Determine the (X, Y) coordinate at the center of the cell enclosing the given text.  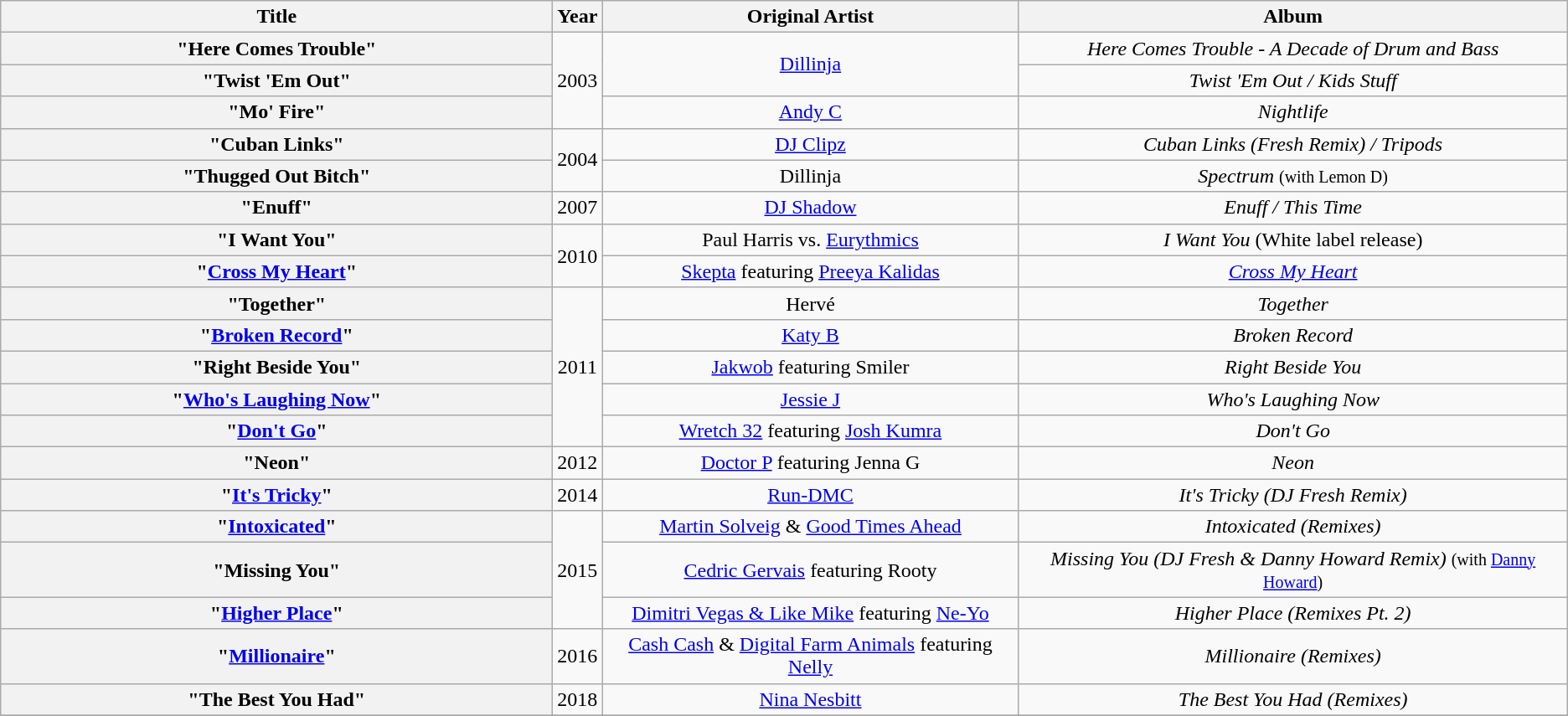
Skepta featuring Preeya Kalidas (811, 271)
Album (1293, 17)
Katy B (811, 335)
"I Want You" (276, 240)
Missing You (DJ Fresh & Danny Howard Remix) (with Danny Howard) (1293, 569)
"Here Comes Trouble" (276, 49)
2012 (578, 463)
Who's Laughing Now (1293, 399)
Wretch 32 featuring Josh Kumra (811, 431)
"Mo' Fire" (276, 112)
"Cross My Heart" (276, 271)
DJ Shadow (811, 208)
The Best You Had (Remixes) (1293, 699)
"Right Beside You" (276, 367)
Title (276, 17)
2007 (578, 208)
"Missing You" (276, 569)
Higher Place (Remixes Pt. 2) (1293, 613)
2003 (578, 80)
Cash Cash & Digital Farm Animals featuring Nelly (811, 657)
"It's Tricky" (276, 495)
Doctor P featuring Jenna G (811, 463)
"Intoxicated" (276, 527)
It's Tricky (DJ Fresh Remix) (1293, 495)
Twist 'Em Out / Kids Stuff (1293, 80)
Cedric Gervais featuring Rooty (811, 569)
Paul Harris vs. Eurythmics (811, 240)
2011 (578, 367)
"Don't Go" (276, 431)
"Broken Record" (276, 335)
"Who's Laughing Now" (276, 399)
2010 (578, 255)
Cuban Links (Fresh Remix) / Tripods (1293, 144)
"Together" (276, 303)
"The Best You Had" (276, 699)
Broken Record (1293, 335)
Intoxicated (Remixes) (1293, 527)
Don't Go (1293, 431)
Together (1293, 303)
Right Beside You (1293, 367)
Original Artist (811, 17)
Dimitri Vegas & Like Mike featuring Ne-Yo (811, 613)
2015 (578, 569)
"Millionaire" (276, 657)
Nightlife (1293, 112)
Spectrum (with Lemon D) (1293, 176)
Hervé (811, 303)
Here Comes Trouble - A Decade of Drum and Bass (1293, 49)
2018 (578, 699)
Run-DMC (811, 495)
Jakwob featuring Smiler (811, 367)
"Higher Place" (276, 613)
Millionaire (Remixes) (1293, 657)
"Cuban Links" (276, 144)
I Want You (White label release) (1293, 240)
Nina Nesbitt (811, 699)
"Twist 'Em Out" (276, 80)
"Thugged Out Bitch" (276, 176)
Year (578, 17)
Enuff / This Time (1293, 208)
"Neon" (276, 463)
2004 (578, 160)
2016 (578, 657)
"Enuff" (276, 208)
DJ Clipz (811, 144)
2014 (578, 495)
Neon (1293, 463)
Andy C (811, 112)
Cross My Heart (1293, 271)
Martin Solveig & Good Times Ahead (811, 527)
Jessie J (811, 399)
